Locate the cell with the specified text and output its [X, Y] center coordinate. 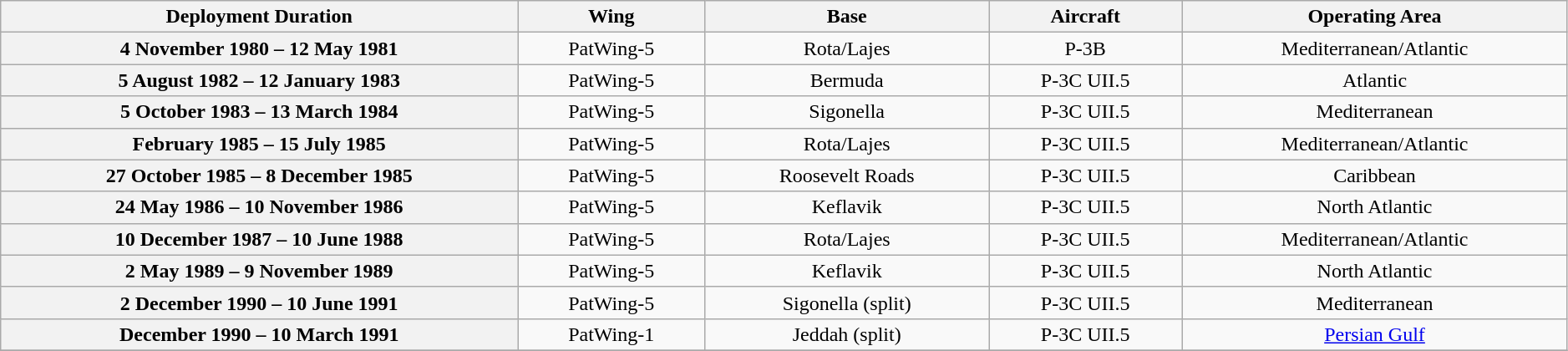
Caribbean [1375, 175]
Sigonella [847, 112]
P-3B [1086, 48]
24 May 1986 – 10 November 1986 [259, 207]
Sigonella (split) [847, 303]
Bermuda [847, 80]
Wing [611, 17]
5 August 1982 – 12 January 1983 [259, 80]
2 December 1990 – 10 June 1991 [259, 303]
Persian Gulf [1375, 334]
Deployment Duration [259, 17]
Base [847, 17]
27 October 1985 – 8 December 1985 [259, 175]
Jeddah (split) [847, 334]
December 1990 – 10 March 1991 [259, 334]
Aircraft [1086, 17]
Atlantic [1375, 80]
4 November 1980 – 12 May 1981 [259, 48]
5 October 1983 – 13 March 1984 [259, 112]
Roosevelt Roads [847, 175]
Operating Area [1375, 17]
February 1985 – 15 July 1985 [259, 144]
PatWing-1 [611, 334]
2 May 1989 – 9 November 1989 [259, 271]
10 December 1987 – 10 June 1988 [259, 239]
